Determine the (X, Y) coordinate at the center of the cell enclosing the given text.  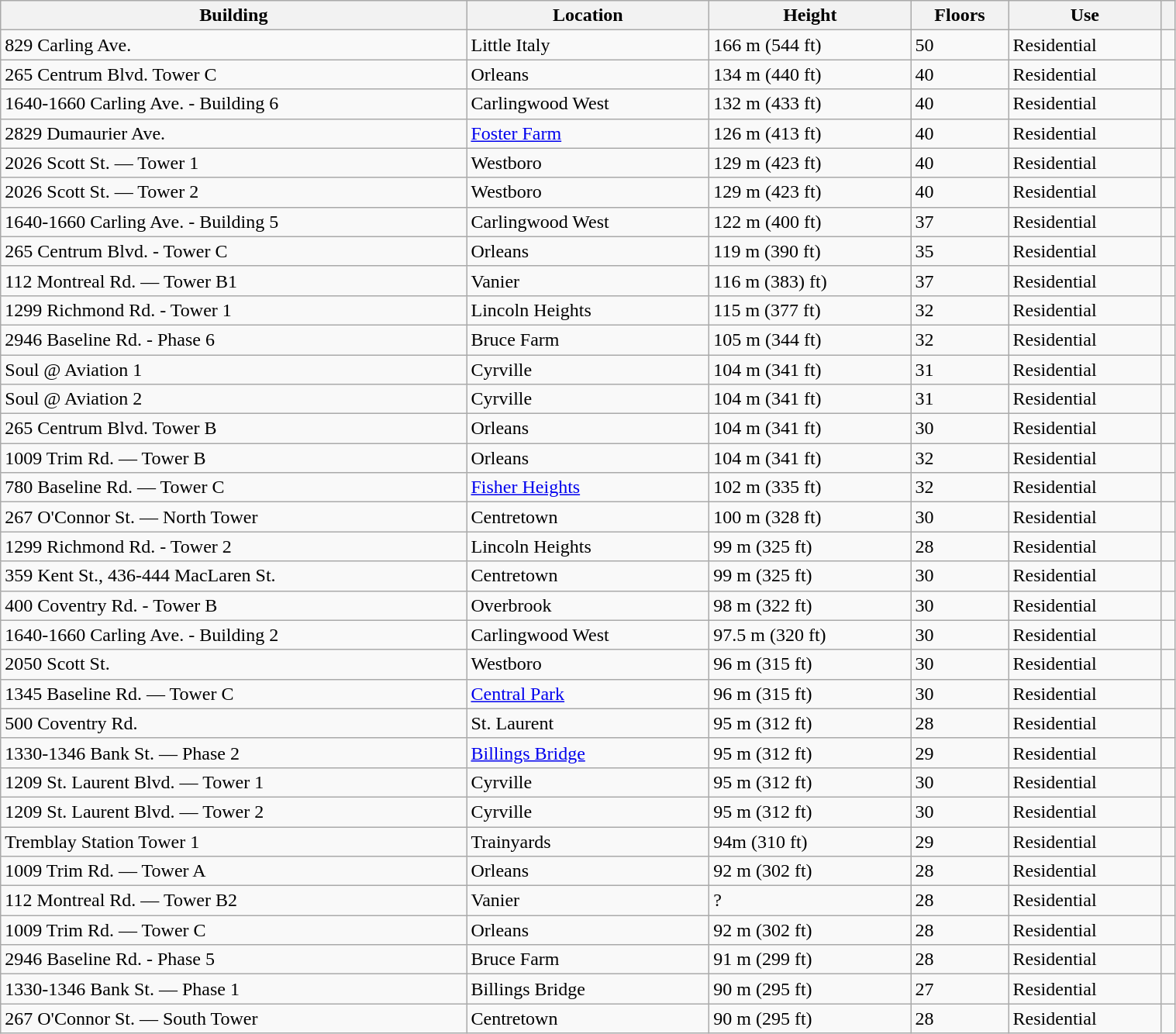
Use (1085, 16)
829 Carling Ave. (234, 45)
1299 Richmond Rd. - Tower 2 (234, 546)
267 O'Connor St. — South Tower (234, 1018)
1330-1346 Bank St. — Phase 2 (234, 753)
1299 Richmond Rd. - Tower 1 (234, 310)
105 m (344 ft) (810, 339)
100 m (328 ft) (810, 517)
132 m (433 ft) (810, 104)
Location (588, 16)
35 (960, 251)
119 m (390 ft) (810, 251)
98 m (322 ft) (810, 605)
267 O'Connor St. — North Tower (234, 517)
2026 Scott St. — Tower 2 (234, 192)
St. Laurent (588, 723)
500 Coventry Rd. (234, 723)
1640-1660 Carling Ave. - Building 2 (234, 635)
2050 Scott St. (234, 664)
Building (234, 16)
Tremblay Station Tower 1 (234, 841)
Fisher Heights (588, 488)
Soul @ Aviation 2 (234, 399)
116 m (383) ft) (810, 281)
1640-1660 Carling Ave. - Building 5 (234, 222)
102 m (335 ft) (810, 488)
112 Montreal Rd. — Tower B2 (234, 901)
Central Park (588, 694)
27 (960, 989)
2946 Baseline Rd. - Phase 5 (234, 960)
91 m (299 ft) (810, 960)
359 Kent St., 436-444 MacLaren St. (234, 576)
2946 Baseline Rd. - Phase 6 (234, 339)
? (810, 901)
94m (310 ft) (810, 841)
1209 St. Laurent Blvd. — Tower 2 (234, 812)
400 Coventry Rd. - Tower B (234, 605)
780 Baseline Rd. — Tower C (234, 488)
Trainyards (588, 841)
122 m (400 ft) (810, 222)
265 Centrum Blvd. Tower B (234, 429)
2829 Dumaurier Ave. (234, 133)
1209 St. Laurent Blvd. — Tower 1 (234, 782)
Overbrook (588, 605)
1009 Trim Rd. — Tower A (234, 871)
Height (810, 16)
Little Italy (588, 45)
1009 Trim Rd. — Tower C (234, 930)
265 Centrum Blvd. - Tower C (234, 251)
166 m (544 ft) (810, 45)
112 Montreal Rd. — Tower B1 (234, 281)
1640-1660 Carling Ave. - Building 6 (234, 104)
115 m (377 ft) (810, 310)
1009 Trim Rd. — Tower B (234, 458)
126 m (413 ft) (810, 133)
50 (960, 45)
Soul @ Aviation 1 (234, 370)
Floors (960, 16)
1330-1346 Bank St. — Phase 1 (234, 989)
1345 Baseline Rd. — Tower C (234, 694)
Foster Farm (588, 133)
265 Centrum Blvd. Tower C (234, 74)
134 m (440 ft) (810, 74)
2026 Scott St. — Tower 1 (234, 163)
97.5 m (320 ft) (810, 635)
